Provide the (x, y) coordinate of the cell's center where the given text is located.  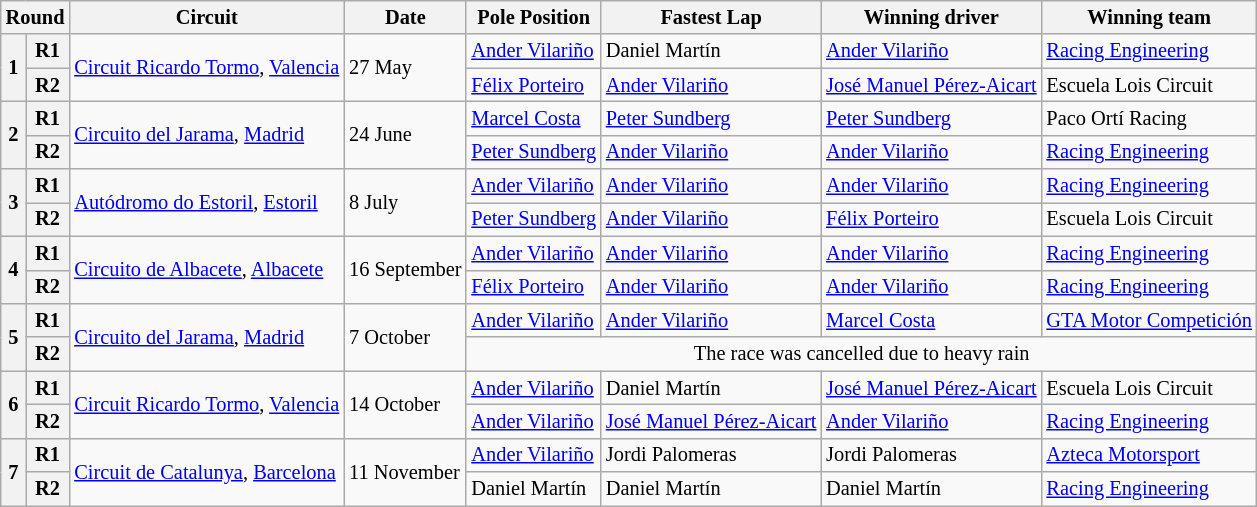
8 July (405, 202)
Circuito de Albacete, Albacete (206, 270)
5 (14, 336)
Autódromo do Estoril, Estoril (206, 202)
Date (405, 17)
Winning team (1150, 17)
6 (14, 404)
The race was cancelled due to heavy rain (861, 354)
Round (36, 17)
GTA Motor Competición (1150, 320)
Circuit de Catalunya, Barcelona (206, 472)
Pole Position (533, 17)
27 May (405, 68)
2 (14, 134)
Fastest Lap (711, 17)
11 November (405, 472)
16 September (405, 270)
Paco Ortí Racing (1150, 118)
Azteca Motorsport (1150, 455)
1 (14, 68)
4 (14, 270)
Winning driver (931, 17)
3 (14, 202)
24 June (405, 134)
7 (14, 472)
7 October (405, 336)
Circuit (206, 17)
14 October (405, 404)
